Provide the (X, Y) coordinate of the cell's center where the given text is located.  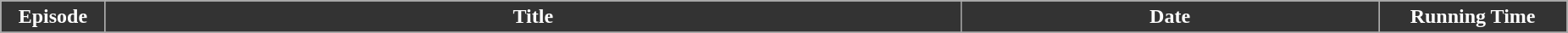
Running Time (1473, 17)
Date (1171, 17)
Title (534, 17)
Episode (53, 17)
